Capture the cell that displays the provided text and extract its [X, Y] central coordinate. 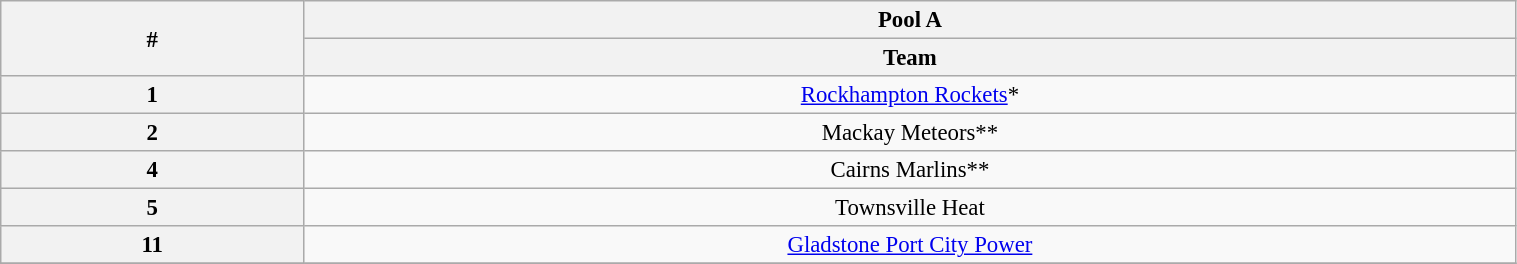
5 [152, 208]
Mackay Meteors** [910, 133]
Cairns Marlins** [910, 170]
11 [152, 245]
1 [152, 95]
2 [152, 133]
Team [910, 58]
Rockhampton Rockets* [910, 95]
# [152, 38]
4 [152, 170]
Pool A [910, 20]
Gladstone Port City Power [910, 245]
Townsville Heat [910, 208]
